Detect which cell encompasses the target text, then output its (X, Y) center coordinate. 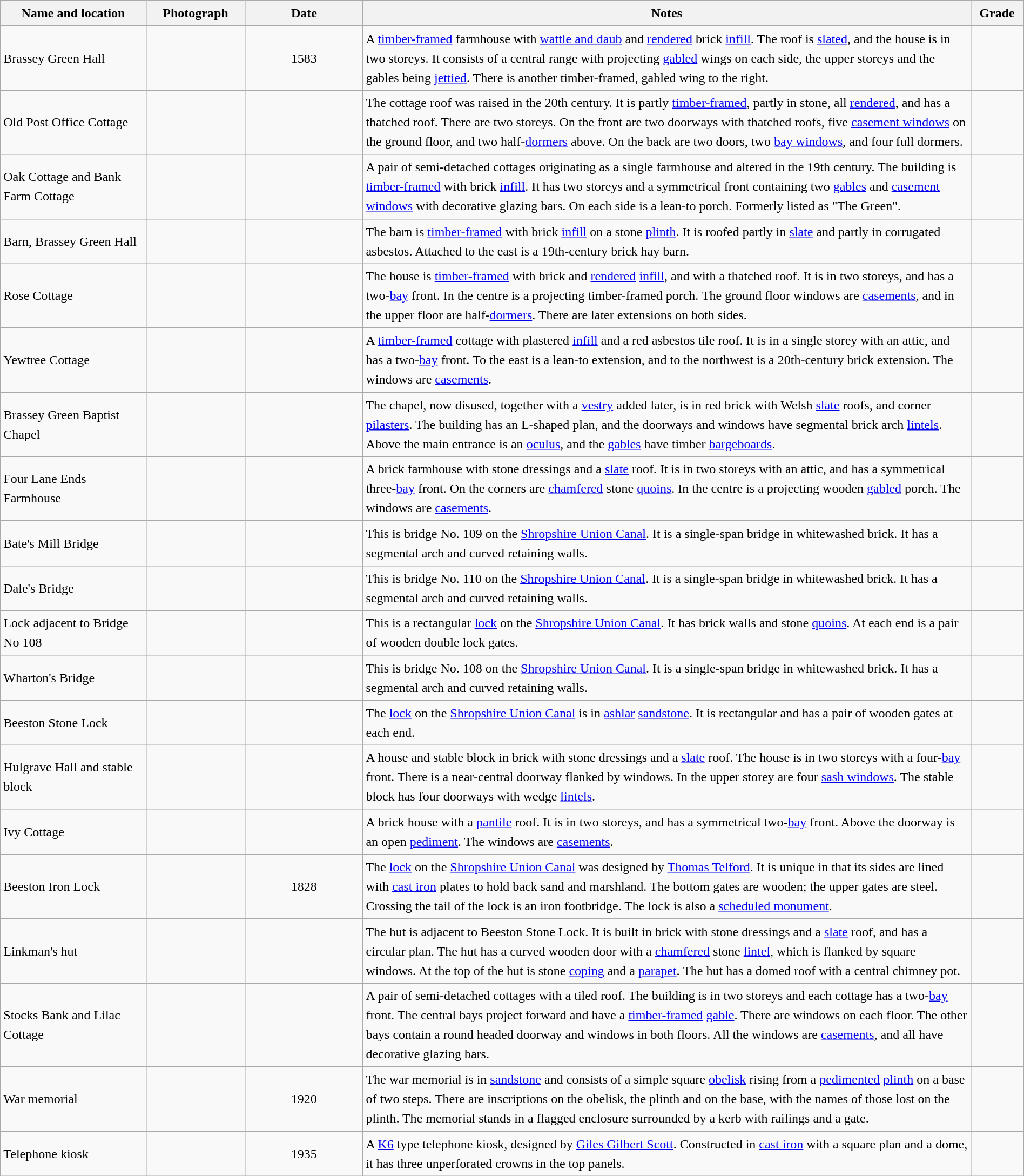
This is a rectangular lock on the Shropshire Union Canal. It has brick walls and stone quoins. At each end is a pair of wooden double lock gates. (666, 633)
Notes (666, 13)
Ivy Cottage (73, 832)
Telephone kiosk (73, 1154)
Lock adjacent to Bridge No 108 (73, 633)
Brassey Green Hall (73, 58)
1828 (304, 887)
1920 (304, 1099)
Stocks Bank and Lilac Cottage (73, 1025)
Bate's Mill Bridge (73, 543)
Photograph (196, 13)
Oak Cottage and Bank Farm Cottage (73, 187)
Four Lane Ends Farmhouse (73, 488)
War memorial (73, 1099)
Brassey Green Baptist Chapel (73, 425)
Grade (997, 13)
Hulgrave Hall and stable block (73, 778)
Name and location (73, 13)
Yewtree Cottage (73, 360)
Wharton's Bridge (73, 678)
1583 (304, 58)
Old Post Office Cottage (73, 122)
Date (304, 13)
1935 (304, 1154)
Linkman's hut (73, 951)
Rose Cottage (73, 296)
Dale's Bridge (73, 588)
Barn, Brassey Green Hall (73, 241)
The lock on the Shropshire Union Canal is in ashlar sandstone. It is rectangular and has a pair of wooden gates at each end. (666, 723)
Beeston Iron Lock (73, 887)
Beeston Stone Lock (73, 723)
